Determine the [X, Y] coordinate at the center of the cell enclosing the given text.  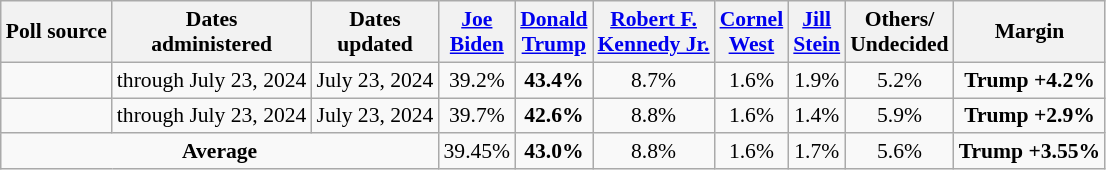
39.45% [476, 152]
Robert F.Kennedy Jr. [653, 32]
Trump +3.55% [1030, 152]
Others/Undecided [899, 32]
8.7% [653, 80]
39.7% [476, 116]
Margin [1030, 32]
5.9% [899, 116]
Trump +2.9% [1030, 116]
Average [220, 152]
5.2% [899, 80]
1.4% [816, 116]
DonaldTrump [554, 32]
39.2% [476, 80]
Trump +4.2% [1030, 80]
Poll source [56, 32]
JoeBiden [476, 32]
1.7% [816, 152]
43.0% [554, 152]
Datesadministered [212, 32]
Datesupdated [374, 32]
1.9% [816, 80]
5.6% [899, 152]
42.6% [554, 116]
43.4% [554, 80]
JillStein [816, 32]
CornelWest [752, 32]
